Determine the (X, Y) coordinate at the center of the cell enclosing the given text.  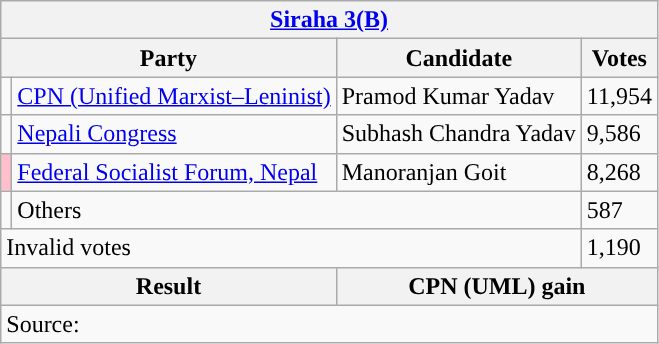
CPN (UML) gain (496, 286)
Result (168, 286)
11,954 (619, 96)
Party (168, 58)
Nepali Congress (174, 134)
Source: (330, 324)
8,268 (619, 172)
9,586 (619, 134)
Candidate (458, 58)
Invalid votes (291, 248)
Votes (619, 58)
Siraha 3(B) (330, 20)
CPN (Unified Marxist–Leninist) (174, 96)
Federal Socialist Forum, Nepal (174, 172)
587 (619, 210)
Manoranjan Goit (458, 172)
Others (296, 210)
Subhash Chandra Yadav (458, 134)
Pramod Kumar Yadav (458, 96)
1,190 (619, 248)
